For the text-containing cell, return its midpoint in (x, y) coordinate format. 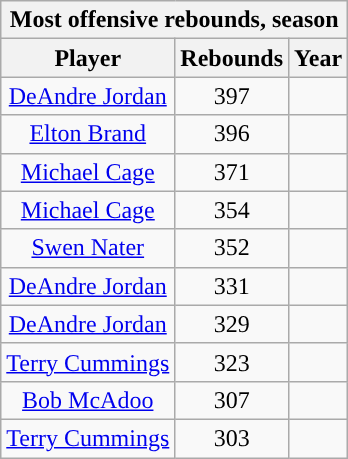
Swen Nater (88, 248)
Most offensive rebounds, season (174, 20)
397 (232, 96)
371 (232, 172)
Rebounds (232, 58)
Player (88, 58)
Bob McAdoo (88, 400)
352 (232, 248)
396 (232, 134)
Year (318, 58)
329 (232, 324)
307 (232, 400)
303 (232, 438)
354 (232, 210)
Elton Brand (88, 134)
331 (232, 286)
323 (232, 362)
